Identify which cell holds the provided text, then report its [X, Y] central coordinate. 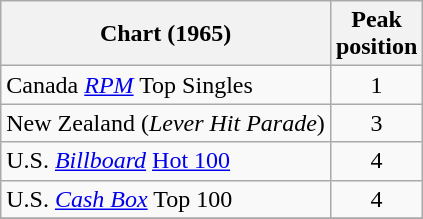
New Zealand (Lever Hit Parade) [166, 123]
Peakposition [376, 34]
3 [376, 123]
U.S. Billboard Hot 100 [166, 161]
U.S. Cash Box Top 100 [166, 199]
Chart (1965) [166, 34]
1 [376, 85]
Canada RPM Top Singles [166, 85]
